Identify which cell holds the provided text, then report its [X, Y] central coordinate. 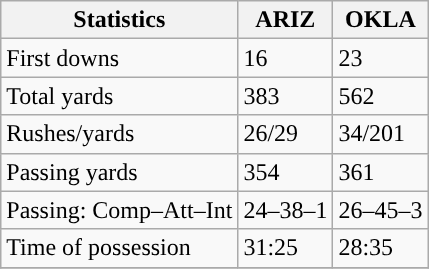
28:35 [380, 248]
26–45–3 [380, 210]
Rushes/yards [120, 134]
23 [380, 58]
Statistics [120, 20]
Passing: Comp–Att–Int [120, 210]
383 [286, 96]
OKLA [380, 20]
31:25 [286, 248]
24–38–1 [286, 210]
Total yards [120, 96]
354 [286, 172]
361 [380, 172]
First downs [120, 58]
16 [286, 58]
34/201 [380, 134]
Passing yards [120, 172]
Time of possession [120, 248]
562 [380, 96]
26/29 [286, 134]
ARIZ [286, 20]
